For the text-containing cell, return its midpoint in [x, y] coordinate format. 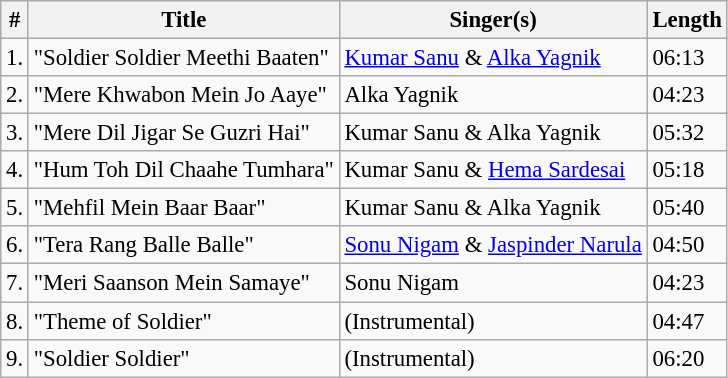
Sonu Nigam [493, 283]
"Soldier Soldier Meethi Baaten" [184, 58]
Alka Yagnik [493, 95]
06:13 [687, 58]
05:32 [687, 133]
2. [15, 95]
# [15, 20]
5. [15, 208]
8. [15, 321]
3. [15, 133]
"Soldier Soldier" [184, 358]
"Tera Rang Balle Balle" [184, 245]
"Meri Saanson Mein Samaye" [184, 283]
Title [184, 20]
Sonu Nigam & Jaspinder Narula [493, 245]
Kumar Sanu & Hema Sardesai [493, 170]
"Mehfil Mein Baar Baar" [184, 208]
7. [15, 283]
05:40 [687, 208]
04:47 [687, 321]
Singer(s) [493, 20]
Length [687, 20]
"Hum Toh Dil Chaahe Tumhara" [184, 170]
"Mere Khwabon Mein Jo Aaye" [184, 95]
9. [15, 358]
05:18 [687, 170]
"Theme of Soldier" [184, 321]
1. [15, 58]
"Mere Dil Jigar Se Guzri Hai" [184, 133]
06:20 [687, 358]
6. [15, 245]
04:50 [687, 245]
4. [15, 170]
